Scan for the cell matching the given text and deliver its (X, Y) coordinate at center. 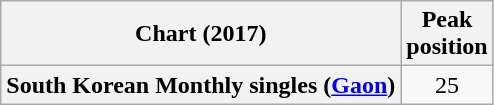
Peakposition (447, 34)
25 (447, 85)
Chart (2017) (201, 34)
South Korean Monthly singles (Gaon) (201, 85)
